Provide the [x, y] coordinate of the cell's center where the given text is located.  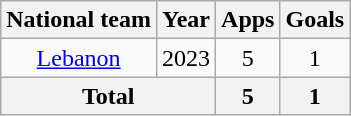
Year [186, 20]
Total [108, 96]
2023 [186, 58]
Goals [315, 20]
Apps [248, 20]
Lebanon [79, 58]
National team [79, 20]
